Identify which cell holds the provided text, then report its (X, Y) central coordinate. 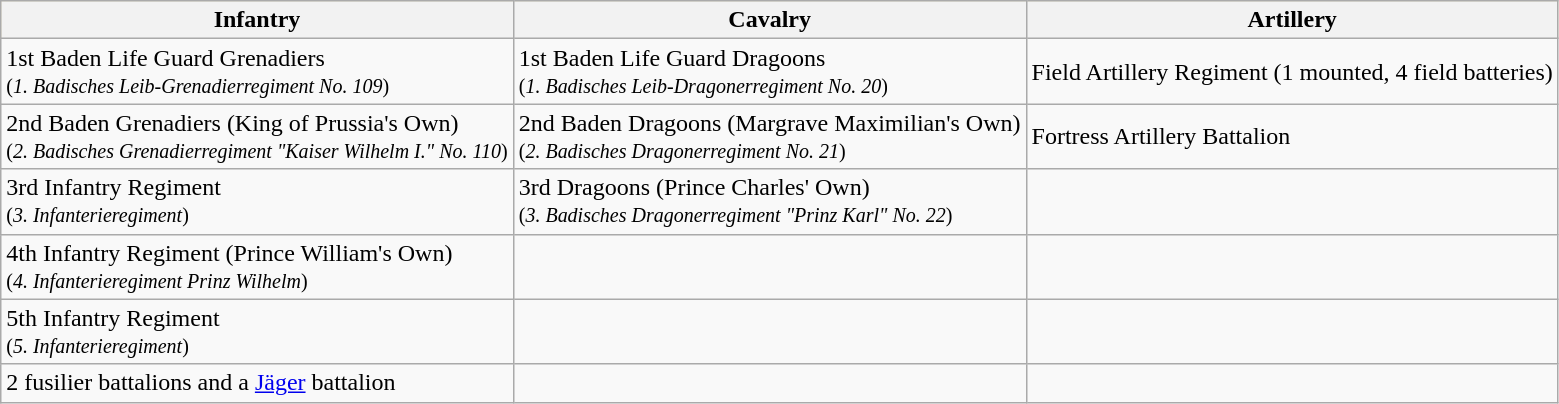
1st Baden Life Guard Dragoons(1. Badisches Leib-Dragonerregiment No. 20) (770, 72)
1st Baden Life Guard Grenadiers(1. Badisches Leib-Grenadierregiment No. 109) (257, 72)
2nd Baden Dragoons (Margrave Maximilian's Own)(2. Badisches Dragonerregiment No. 21) (770, 136)
4th Infantry Regiment (Prince William's Own)(4. Infanterieregiment Prinz Wilhelm) (257, 266)
2 fusilier battalions and a Jäger battalion (257, 383)
3rd Infantry Regiment(3. Infanterieregiment) (257, 202)
Infantry (257, 20)
Artillery (1292, 20)
Fortress Artillery Battalion (1292, 136)
2nd Baden Grenadiers (King of Prussia's Own)(2. Badisches Grenadierregiment "Kaiser Wilhelm I." No. 110) (257, 136)
Field Artillery Regiment (1 mounted, 4 field batteries) (1292, 72)
5th Infantry Regiment(5. Infanterieregiment) (257, 332)
3rd Dragoons (Prince Charles' Own)(3. Badisches Dragonerregiment "Prinz Karl" No. 22) (770, 202)
Cavalry (770, 20)
